Search for the cell housing the specified text and yield its (x, y) center coordinate. 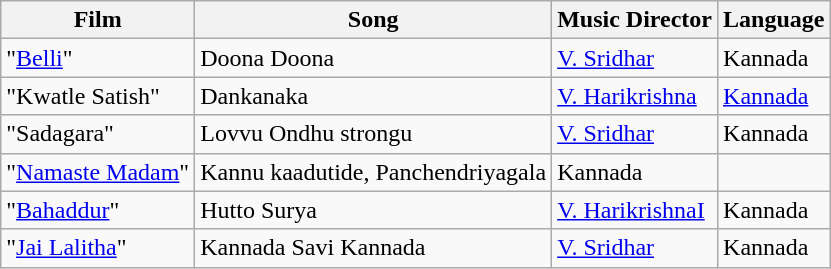
Song (374, 20)
Hutto Surya (374, 210)
"Jai Lalitha" (98, 248)
Kannada Savi Kannada (374, 248)
Kannu kaadutide, Panchendriyagala (374, 172)
"Namaste Madam" (98, 172)
Dankanaka (374, 96)
V. HarikrishnaI (635, 210)
Doona Doona (374, 58)
Language (774, 20)
V. Harikrishna (635, 96)
Film (98, 20)
Music Director (635, 20)
"Kwatle Satish" (98, 96)
Lovvu Ondhu strongu (374, 134)
"Bahaddur" (98, 210)
"Sadagara" (98, 134)
"Belli" (98, 58)
